For the text-containing cell, return its midpoint in [x, y] coordinate format. 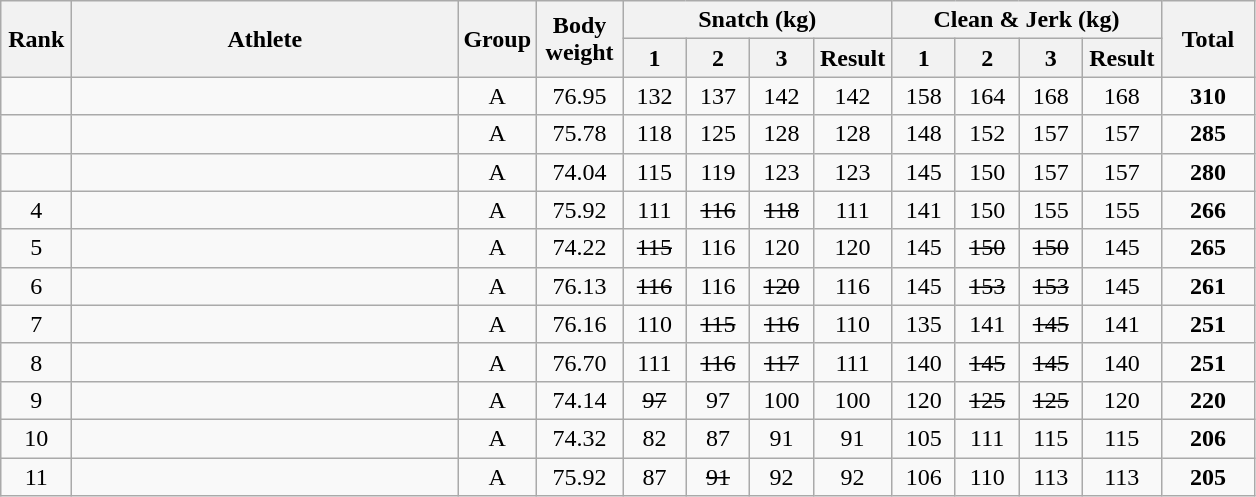
148 [924, 134]
74.22 [580, 248]
119 [718, 172]
220 [1208, 400]
74.32 [580, 438]
82 [655, 438]
Rank [36, 39]
75.78 [580, 134]
Athlete [265, 39]
5 [36, 248]
261 [1208, 286]
76.95 [580, 96]
11 [36, 477]
266 [1208, 210]
285 [1208, 134]
76.13 [580, 286]
Body weight [580, 39]
76.70 [580, 362]
135 [924, 324]
74.14 [580, 400]
206 [1208, 438]
Snatch (kg) [758, 20]
137 [718, 96]
9 [36, 400]
4 [36, 210]
158 [924, 96]
152 [987, 134]
280 [1208, 172]
Group [498, 39]
117 [782, 362]
265 [1208, 248]
6 [36, 286]
105 [924, 438]
106 [924, 477]
10 [36, 438]
74.04 [580, 172]
164 [987, 96]
76.16 [580, 324]
8 [36, 362]
Total [1208, 39]
132 [655, 96]
Clean & Jerk (kg) [1026, 20]
7 [36, 324]
205 [1208, 477]
310 [1208, 96]
